Scan for the cell matching the given text and deliver its (X, Y) coordinate at center. 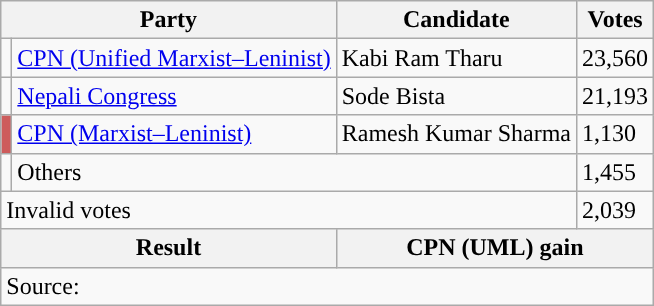
2,039 (616, 210)
Invalid votes (289, 210)
Result (168, 248)
Votes (616, 20)
Ramesh Kumar Sharma (456, 134)
Sode Bista (456, 96)
1,455 (616, 172)
23,560 (616, 58)
Kabi Ram Tharu (456, 58)
CPN (Marxist–Leninist) (174, 134)
Source: (328, 286)
CPN (UML) gain (494, 248)
Candidate (456, 20)
21,193 (616, 96)
Nepali Congress (174, 96)
Others (294, 172)
CPN (Unified Marxist–Leninist) (174, 58)
1,130 (616, 134)
Party (168, 20)
